From the cell containing the given text, extract its center point as [x, y] coordinate. 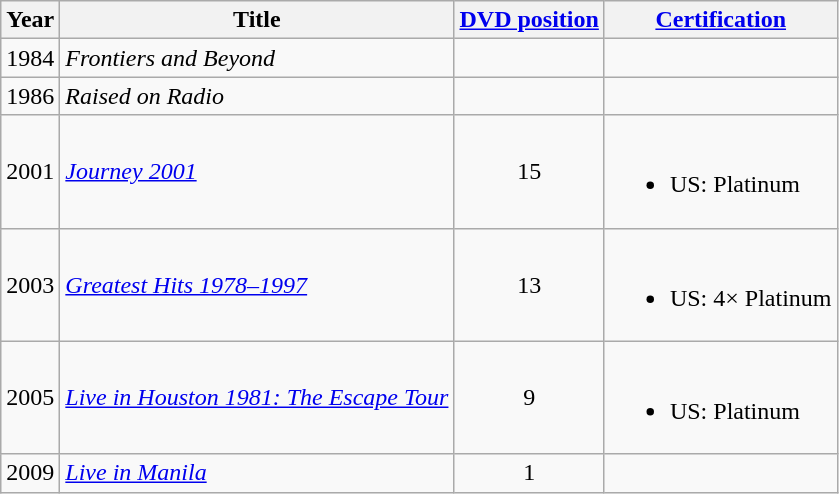
Raised on Radio [257, 96]
Journey 2001 [257, 172]
Year [30, 20]
2001 [30, 172]
DVD position [529, 20]
Frontiers and Beyond [257, 58]
13 [529, 284]
2009 [30, 473]
1 [529, 473]
Greatest Hits 1978–1997 [257, 284]
Certification [720, 20]
9 [529, 398]
2003 [30, 284]
15 [529, 172]
1986 [30, 96]
Live in Manila [257, 473]
Title [257, 20]
2005 [30, 398]
US: 4× Platinum [720, 284]
Live in Houston 1981: The Escape Tour [257, 398]
1984 [30, 58]
